Provide the [x, y] coordinate of the cell's center where the given text is located.  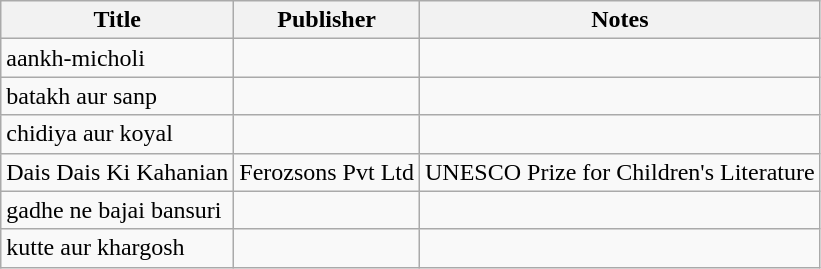
Dais Dais Ki Kahanian [118, 172]
UNESCO Prize for Children's Literature [620, 172]
aankh-micholi [118, 58]
Notes [620, 20]
kutte aur khargosh [118, 248]
batakh aur sanp [118, 96]
Title [118, 20]
Publisher [327, 20]
gadhe ne bajai bansuri [118, 210]
chidiya aur koyal [118, 134]
Ferozsons Pvt Ltd [327, 172]
